For the text-containing cell, return its midpoint in (x, y) coordinate format. 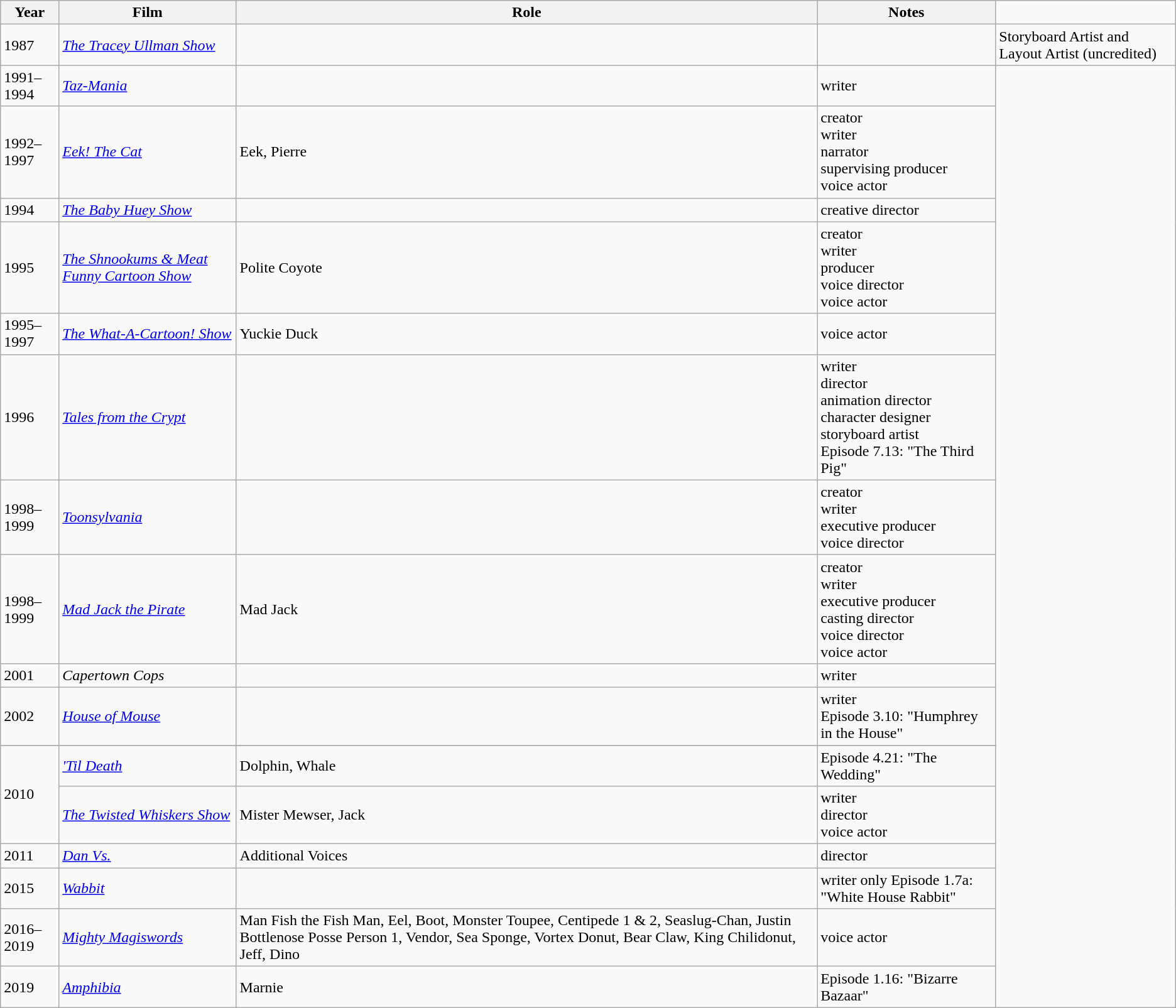
creative director (906, 210)
The Baby Huey Show (148, 210)
Taz-Mania (148, 85)
Amphibia (148, 987)
The Shnookums & Meat Funny Cartoon Show (148, 268)
Mad Jack the Pirate (148, 609)
Notes (906, 13)
writerdirectoranimation directorcharacter designerstoryboard artistEpisode 7.13: "The Third Pig" (906, 417)
'Til Death (148, 765)
1995 (30, 268)
2001 (30, 675)
2011 (30, 856)
creatorwriterexecutive producercasting directorvoice directorvoice actor (906, 609)
creatorwriternarratorsupervising producervoice actor (906, 152)
The Tracey Ullman Show (148, 45)
Yuckie Duck (526, 334)
writerEpisode 3.10: "Humphrey in the House" (906, 716)
Eek, Pierre (526, 152)
Dolphin, Whale (526, 765)
1996 (30, 417)
1995–1997 (30, 334)
Marnie (526, 987)
The What-A-Cartoon! Show (148, 334)
Tales from the Crypt (148, 417)
Dan Vs. (148, 856)
Mighty Magiswords (148, 938)
Role (526, 13)
writer only Episode 1.7a: "White House Rabbit" (906, 888)
2019 (30, 987)
Additional Voices (526, 856)
Wabbit (148, 888)
Mad Jack (526, 609)
2016–2019 (30, 938)
creatorwriterexecutive producervoice director (906, 518)
2010 (30, 794)
Toonsylvania (148, 518)
Eek! The Cat (148, 152)
1987 (30, 45)
The Twisted Whiskers Show (148, 815)
writerdirectorvoice actor (906, 815)
Year (30, 13)
1992–1997 (30, 152)
1991–1994 (30, 85)
1994 (30, 210)
Mister Mewser, Jack (526, 815)
2015 (30, 888)
creatorwriterproducervoice directorvoice actor (906, 268)
Storyboard Artist and Layout Artist (uncredited) (1086, 45)
Episode 4.21: "The Wedding" (906, 765)
director (906, 856)
House of Mouse (148, 716)
2002 (30, 716)
Episode 1.16: "Bizarre Bazaar" (906, 987)
Capertown Cops (148, 675)
Polite Coyote (526, 268)
Film (148, 13)
